Output the [X, Y] coordinate of the center of the cell containing the given text.  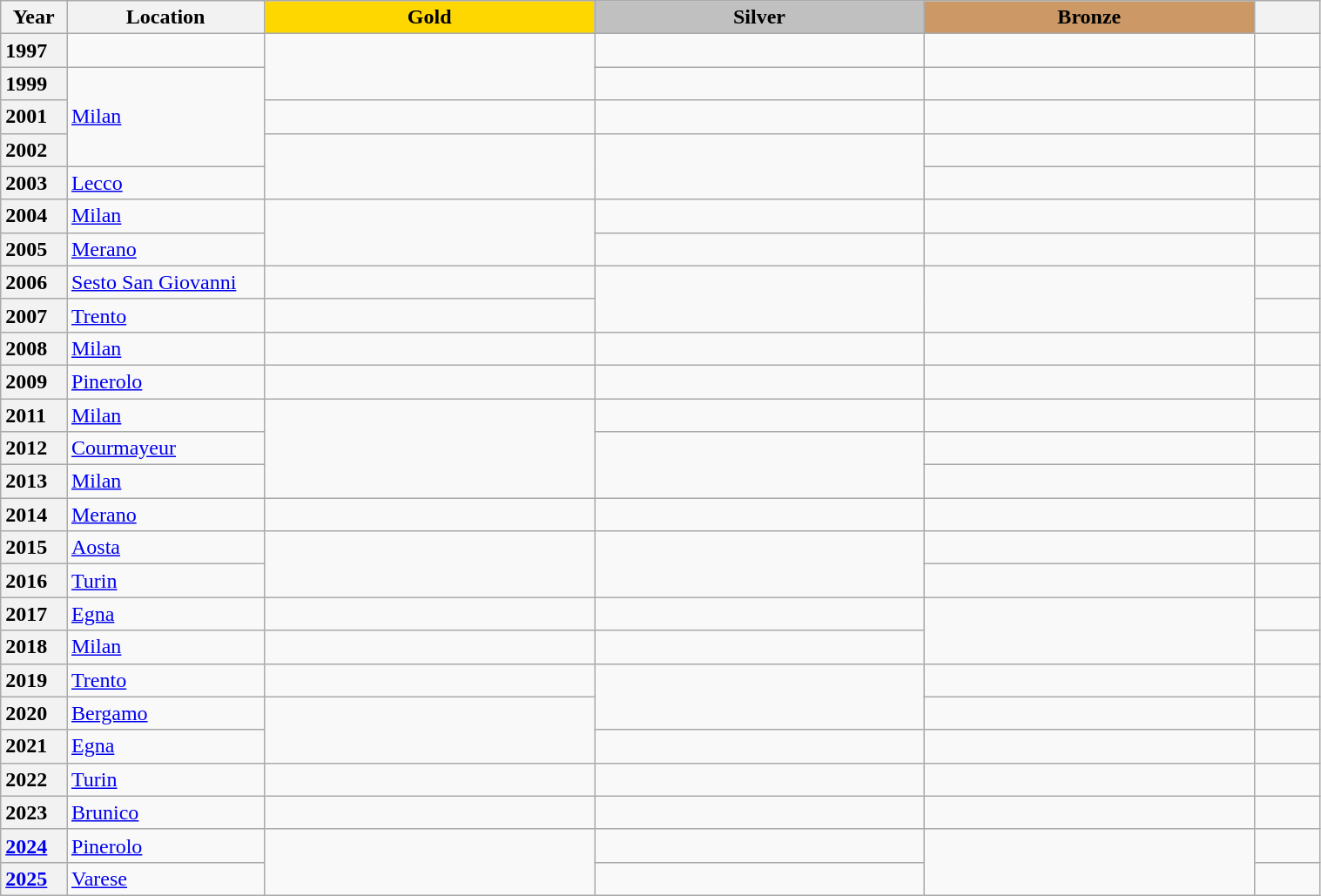
2012 [34, 448]
1999 [34, 84]
Bronze [1088, 17]
2024 [34, 845]
2002 [34, 150]
1997 [34, 51]
2006 [34, 282]
2004 [34, 216]
Lecco [165, 183]
2025 [34, 879]
Sesto San Giovanni [165, 282]
Gold [430, 17]
2021 [34, 746]
2013 [34, 482]
2005 [34, 249]
2018 [34, 647]
Silver [759, 17]
2023 [34, 812]
Year [34, 17]
2022 [34, 779]
2008 [34, 348]
2019 [34, 680]
Aosta [165, 548]
2011 [34, 415]
Bergamo [165, 713]
2009 [34, 381]
2001 [34, 117]
Varese [165, 879]
Location [165, 17]
Brunico [165, 812]
2020 [34, 713]
Courmayeur [165, 448]
2003 [34, 183]
2017 [34, 614]
2016 [34, 581]
2015 [34, 548]
2014 [34, 515]
2007 [34, 315]
